Find where the given text appears and provide that cell's center as (x, y) coordinate. 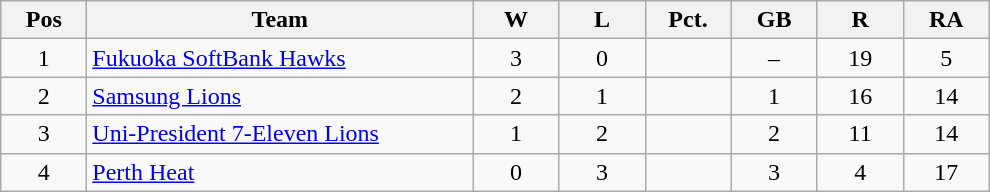
Team (280, 20)
Pct. (688, 20)
Fukuoka SoftBank Hawks (280, 58)
19 (860, 58)
11 (860, 134)
16 (860, 96)
GB (774, 20)
R (860, 20)
17 (946, 172)
L (602, 20)
– (774, 58)
Uni-President 7-Eleven Lions (280, 134)
RA (946, 20)
Perth Heat (280, 172)
W (516, 20)
Pos (44, 20)
5 (946, 58)
Samsung Lions (280, 96)
